Search for the cell housing the specified text and yield its (x, y) center coordinate. 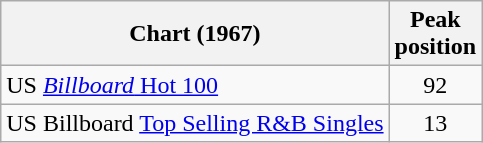
Peakposition (435, 34)
Chart (1967) (195, 34)
92 (435, 85)
US Billboard Top Selling R&B Singles (195, 123)
13 (435, 123)
US Billboard Hot 100 (195, 85)
